Return (x, y) of the center of cell containing provided text 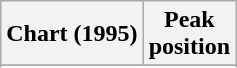
Peakposition (189, 34)
Chart (1995) (72, 34)
